Scan for the cell matching the given text and deliver its [X, Y] coordinate at center. 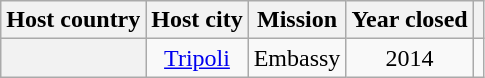
Host country [74, 20]
Tripoli [197, 58]
Mission [297, 20]
2014 [410, 58]
Year closed [410, 20]
Embassy [297, 58]
Host city [197, 20]
